Scan for the cell matching the given text and deliver its [x, y] coordinate at center. 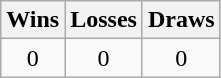
Wins [33, 20]
Draws [181, 20]
Losses [104, 20]
